Provide the [x, y] coordinate of the cell's center where the given text is located.  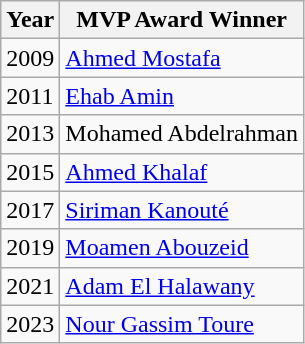
Ahmed Khalaf [182, 172]
MVP Award Winner [182, 20]
2021 [30, 286]
Ehab Amin [182, 96]
Nour Gassim Toure [182, 324]
Year [30, 20]
Adam El Halawany [182, 286]
2011 [30, 96]
2017 [30, 210]
2013 [30, 134]
2019 [30, 248]
Siriman Kanouté [182, 210]
2015 [30, 172]
Mohamed Abdelrahman [182, 134]
Ahmed Mostafa [182, 58]
2023 [30, 324]
2009 [30, 58]
Moamen Abouzeid [182, 248]
